Find where the given text appears and provide that cell's center as [x, y] coordinate. 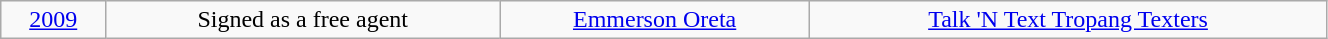
Emmerson Oreta [655, 20]
2009 [54, 20]
Talk 'N Text Tropang Texters [1068, 20]
Signed as a free agent [303, 20]
